Determine the [x, y] coordinate at the center of the cell enclosing the given text.  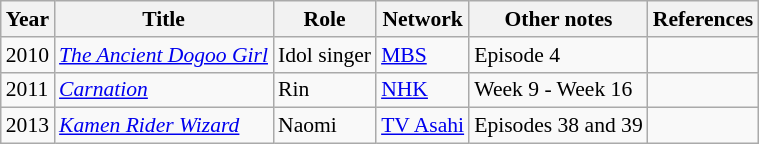
Title [164, 19]
Rin [324, 90]
References [703, 19]
The Ancient Dogoo Girl [164, 55]
TV Asahi [422, 126]
Kamen Rider Wizard [164, 126]
Year [28, 19]
Network [422, 19]
Episode 4 [558, 55]
MBS [422, 55]
Role [324, 19]
2013 [28, 126]
Week 9 - Week 16 [558, 90]
Naomi [324, 126]
Other notes [558, 19]
NHK [422, 90]
2011 [28, 90]
Carnation [164, 90]
Idol singer [324, 55]
2010 [28, 55]
Episodes 38 and 39 [558, 126]
